Find where the given text appears and provide that cell's center as (x, y) coordinate. 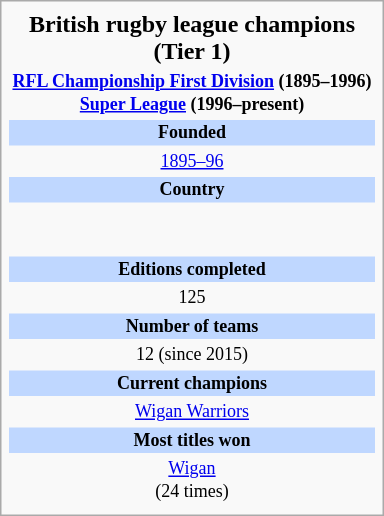
Most titles won (192, 441)
Country (192, 190)
British rugby league champions (Tier 1) (192, 38)
Editions completed (192, 270)
Wigan Warriors (192, 412)
Number of teams (192, 327)
Founded (192, 133)
1895–96 (192, 162)
Wigan(24 times) (192, 480)
12 (since 2015) (192, 355)
125 (192, 298)
Current champions (192, 384)
RFL Championship First Division (1895–1996)Super League (1996–present) (192, 93)
